Pinpoint the cell where the given text exists, returning its [X, Y] midpoint coordinate. 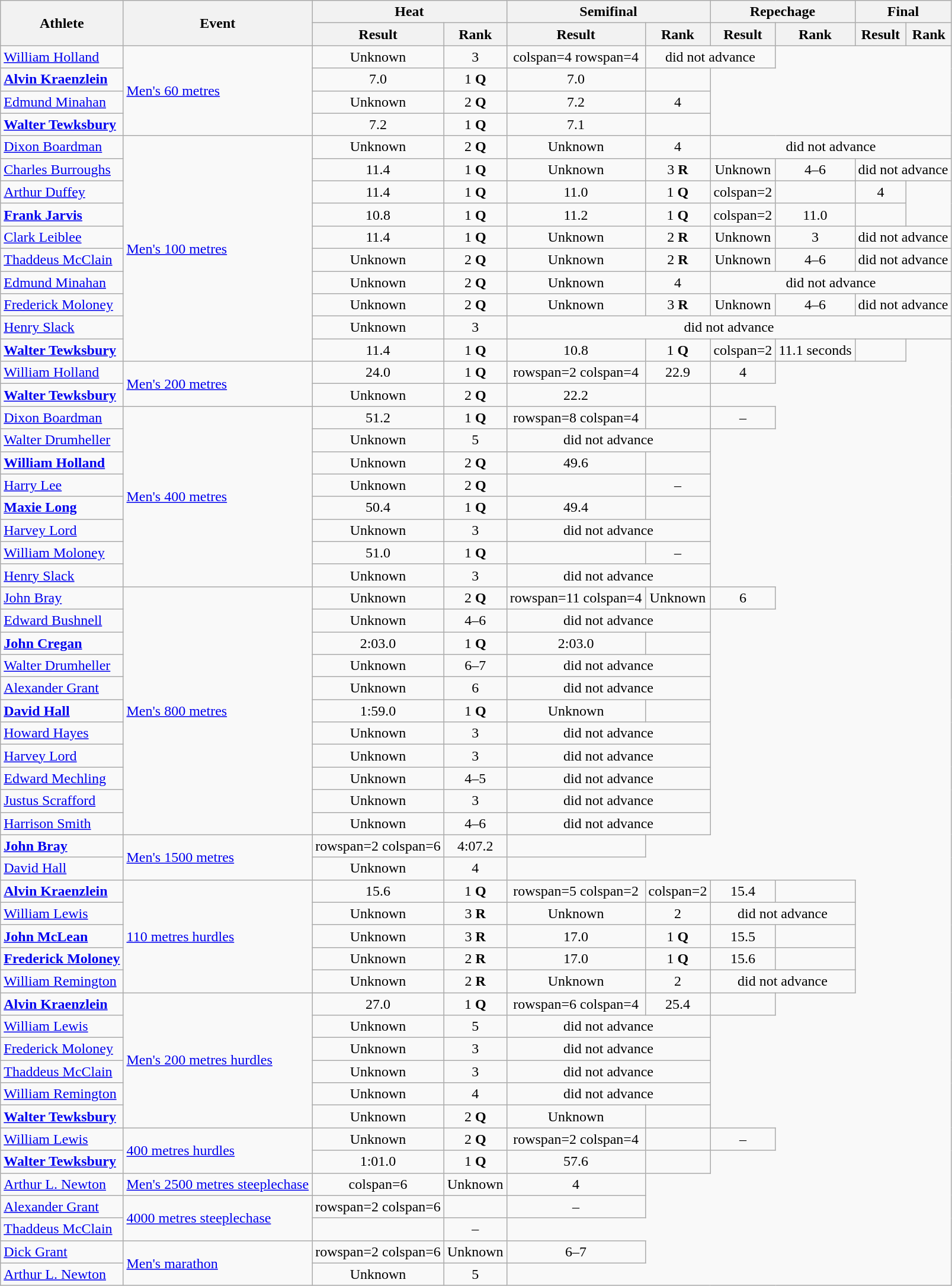
Men's 800 metres [218, 711]
Semifinal [608, 12]
Men's 400 metres [218, 496]
Maxie Long [62, 508]
Men's marathon [218, 1263]
William Moloney [62, 553]
rowspan=6 colspan=4 [576, 1004]
Heat [409, 12]
rowspan=8 colspan=4 [576, 418]
15.4 [743, 891]
Arthur Duffey [62, 192]
110 metres hurdles [218, 936]
Men's 1500 metres [218, 857]
Final [903, 12]
colspan=4 rowspan=4 [576, 57]
4–5 [475, 778]
Men's 200 metres [218, 384]
49.4 [576, 508]
Men's 200 metres hurdles [218, 1060]
51.0 [378, 553]
Frank Jarvis [62, 214]
25.4 [678, 1004]
Charles Burroughs [62, 169]
22.9 [678, 373]
Edward Mechling [62, 778]
Dick Grant [62, 1252]
Repechage [783, 12]
4:07.2 [475, 846]
4000 metres steeplechase [218, 1218]
1:59.0 [378, 711]
Event [218, 23]
John Cregan [62, 643]
27.0 [378, 1004]
11.1 seconds [815, 350]
Men's 2500 metres steeplechase [218, 1184]
1:01.0 [378, 1162]
7.1 [576, 124]
Harrison Smith [62, 823]
22.2 [576, 395]
50.4 [378, 508]
Clark Leiblee [62, 237]
rowspan=5 colspan=2 [576, 891]
Harry Lee [62, 485]
Athlete [62, 23]
Justus Scrafford [62, 801]
400 metres hurdles [218, 1150]
49.6 [576, 463]
John McLean [62, 936]
colspan=6 [378, 1184]
Howard Hayes [62, 733]
rowspan=11 colspan=4 [576, 598]
51.2 [378, 418]
Men's 100 metres [218, 249]
Men's 60 metres [218, 91]
24.0 [378, 373]
57.6 [576, 1162]
15.5 [743, 936]
11.2 [576, 214]
Edward Bushnell [62, 620]
